For the text-containing cell, return its midpoint in [x, y] coordinate format. 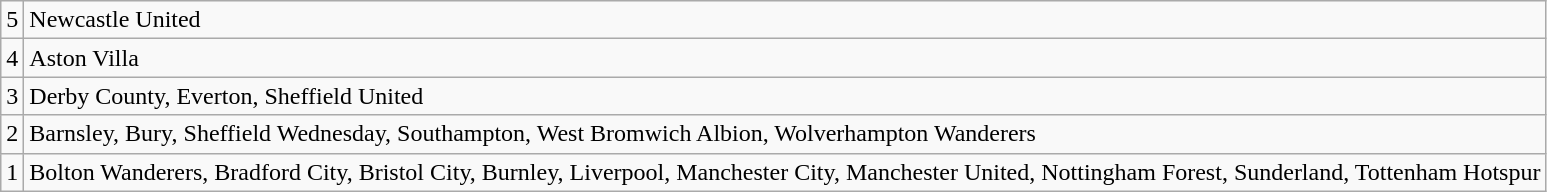
Newcastle United [785, 20]
2 [12, 134]
4 [12, 58]
Derby County, Everton, Sheffield United [785, 96]
5 [12, 20]
Aston Villa [785, 58]
3 [12, 96]
Barnsley, Bury, Sheffield Wednesday, Southampton, West Bromwich Albion, Wolverhampton Wanderers [785, 134]
1 [12, 172]
